From the cell containing the given text, extract its center point as [x, y] coordinate. 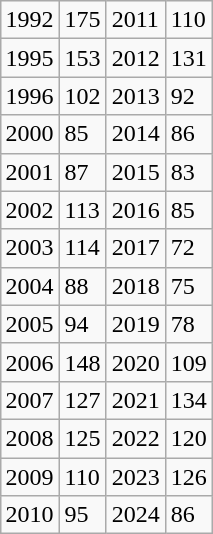
134 [188, 400]
2009 [30, 477]
92 [188, 96]
2022 [136, 438]
2010 [30, 515]
87 [82, 172]
2000 [30, 134]
94 [82, 324]
83 [188, 172]
113 [82, 210]
2018 [136, 286]
2006 [30, 362]
2012 [136, 58]
2021 [136, 400]
1996 [30, 96]
2011 [136, 20]
1992 [30, 20]
109 [188, 362]
2013 [136, 96]
120 [188, 438]
102 [82, 96]
2004 [30, 286]
88 [82, 286]
2003 [30, 248]
2016 [136, 210]
2020 [136, 362]
2002 [30, 210]
2001 [30, 172]
153 [82, 58]
125 [82, 438]
2015 [136, 172]
2008 [30, 438]
2023 [136, 477]
72 [188, 248]
2017 [136, 248]
2019 [136, 324]
127 [82, 400]
2007 [30, 400]
75 [188, 286]
1995 [30, 58]
95 [82, 515]
126 [188, 477]
2014 [136, 134]
2005 [30, 324]
114 [82, 248]
175 [82, 20]
131 [188, 58]
2024 [136, 515]
78 [188, 324]
148 [82, 362]
